Scan for the cell matching the given text and deliver its [X, Y] coordinate at center. 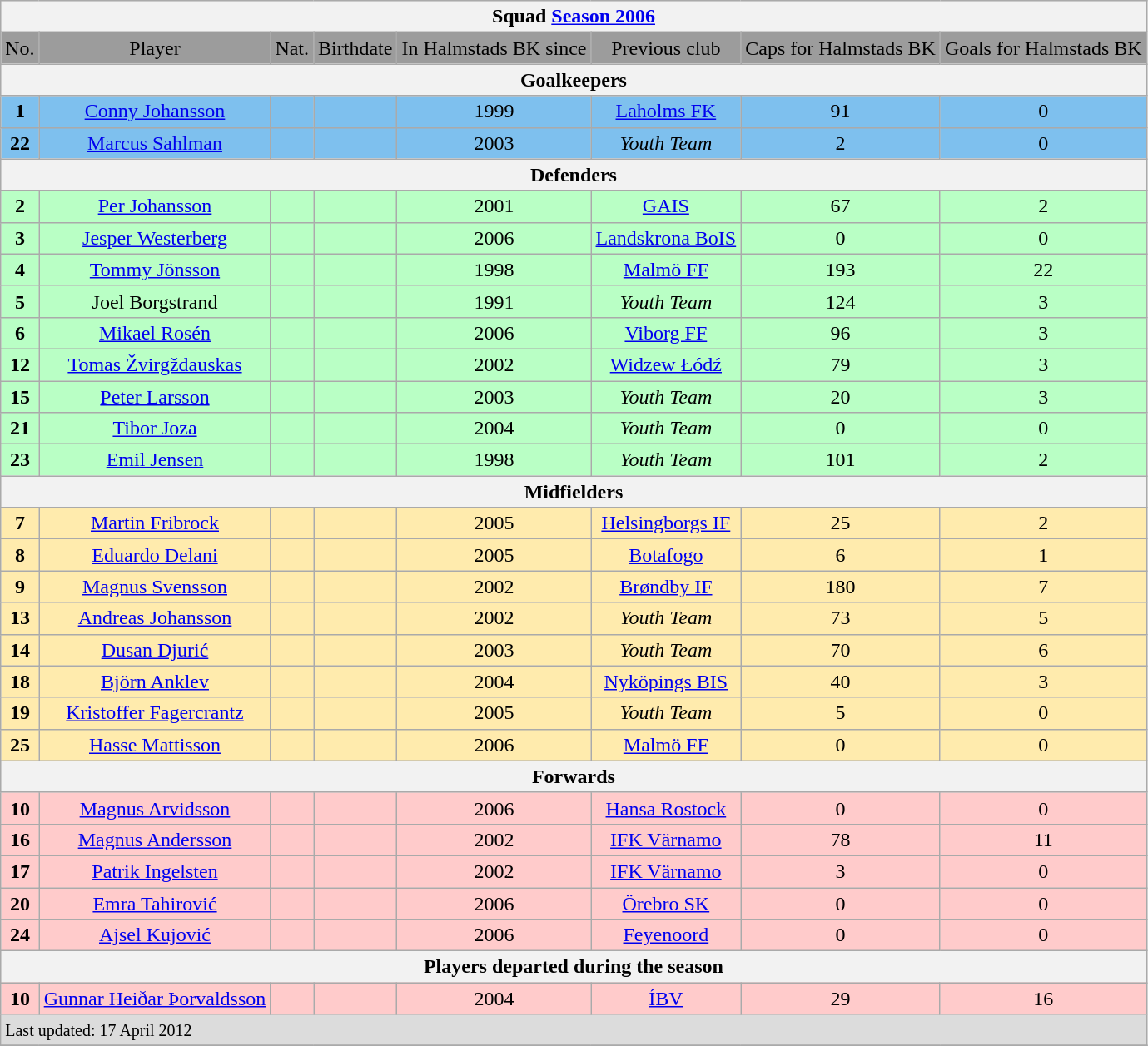
Feyenoord [666, 935]
124 [841, 301]
79 [841, 364]
Magnus Arvidsson [155, 808]
Tomas Žvirgždauskas [155, 364]
Andreas Johansson [155, 618]
Brøndby IF [666, 587]
4 [20, 270]
Birthdate [355, 48]
ÍBV [666, 999]
12 [20, 364]
193 [841, 270]
70 [841, 650]
Dusan Djurić [155, 650]
23 [20, 460]
1991 [494, 301]
GAIS [666, 206]
Midfielders [574, 492]
Ajsel Kujović [155, 935]
Conny Johansson [155, 112]
Per Johansson [155, 206]
Emra Tahirović [155, 903]
18 [20, 682]
Örebro SK [666, 903]
8 [20, 555]
Forwards [574, 776]
Kristoffer Fagercrantz [155, 713]
Last updated: 17 April 2012 [574, 1030]
In Halmstads BK since [494, 48]
67 [841, 206]
Goalkeepers [574, 80]
Eduardo Delani [155, 555]
No. [20, 48]
Botafogo [666, 555]
Tibor Joza [155, 429]
Goals for Halmstads BK [1043, 48]
21 [20, 429]
9 [20, 587]
Mikael Rosén [155, 333]
15 [20, 397]
19 [20, 713]
Tommy Jönsson [155, 270]
29 [841, 999]
Magnus Svensson [155, 587]
13 [20, 618]
Hasse Mattisson [155, 745]
Peter Larsson [155, 397]
Hansa Rostock [666, 808]
Laholms FK [666, 112]
40 [841, 682]
11 [1043, 840]
Helsingborgs IF [666, 523]
14 [20, 650]
78 [841, 840]
Viborg FF [666, 333]
1999 [494, 112]
Jesper Westerberg [155, 238]
Widzew Łódź [666, 364]
2001 [494, 206]
24 [20, 935]
Emil Jensen [155, 460]
Joel Borgstrand [155, 301]
96 [841, 333]
Martin Fribrock [155, 523]
Nat. [292, 48]
Gunnar Heiðar Þorvaldsson [155, 999]
Player [155, 48]
Previous club [666, 48]
Defenders [574, 175]
Marcus Sahlman [155, 143]
Players departed during the season [574, 967]
Caps for Halmstads BK [841, 48]
Nyköpings BIS [666, 682]
180 [841, 587]
Björn Anklev [155, 682]
Magnus Andersson [155, 840]
Squad Season 2006 [574, 17]
91 [841, 112]
Patrik Ingelsten [155, 871]
101 [841, 460]
17 [20, 871]
73 [841, 618]
Landskrona BoIS [666, 238]
